Return the (X, Y) coordinate for the center point of the cell that contains the specified text.  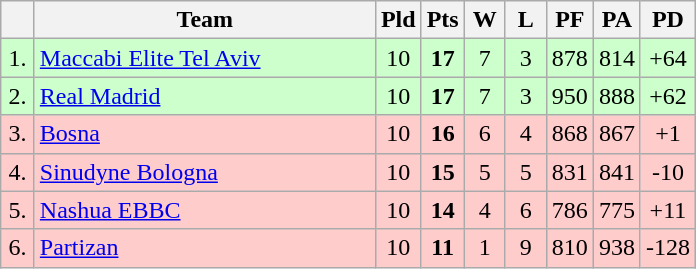
2. (18, 96)
15 (442, 172)
814 (616, 58)
-128 (668, 248)
1 (484, 248)
Pld (398, 20)
Pts (442, 20)
Maccabi Elite Tel Aviv (204, 58)
1. (18, 58)
+1 (668, 134)
878 (570, 58)
6. (18, 248)
Real Madrid (204, 96)
9 (526, 248)
841 (616, 172)
16 (442, 134)
+62 (668, 96)
L (526, 20)
3. (18, 134)
14 (442, 210)
810 (570, 248)
+64 (668, 58)
Partizan (204, 248)
Sinudyne Bologna (204, 172)
867 (616, 134)
PF (570, 20)
PD (668, 20)
786 (570, 210)
PA (616, 20)
4. (18, 172)
831 (570, 172)
888 (616, 96)
+11 (668, 210)
868 (570, 134)
938 (616, 248)
W (484, 20)
-10 (668, 172)
Team (204, 20)
950 (570, 96)
Nashua EBBC (204, 210)
11 (442, 248)
Bosna (204, 134)
775 (616, 210)
5. (18, 210)
